For the text-containing cell, return its midpoint in [X, Y] coordinate format. 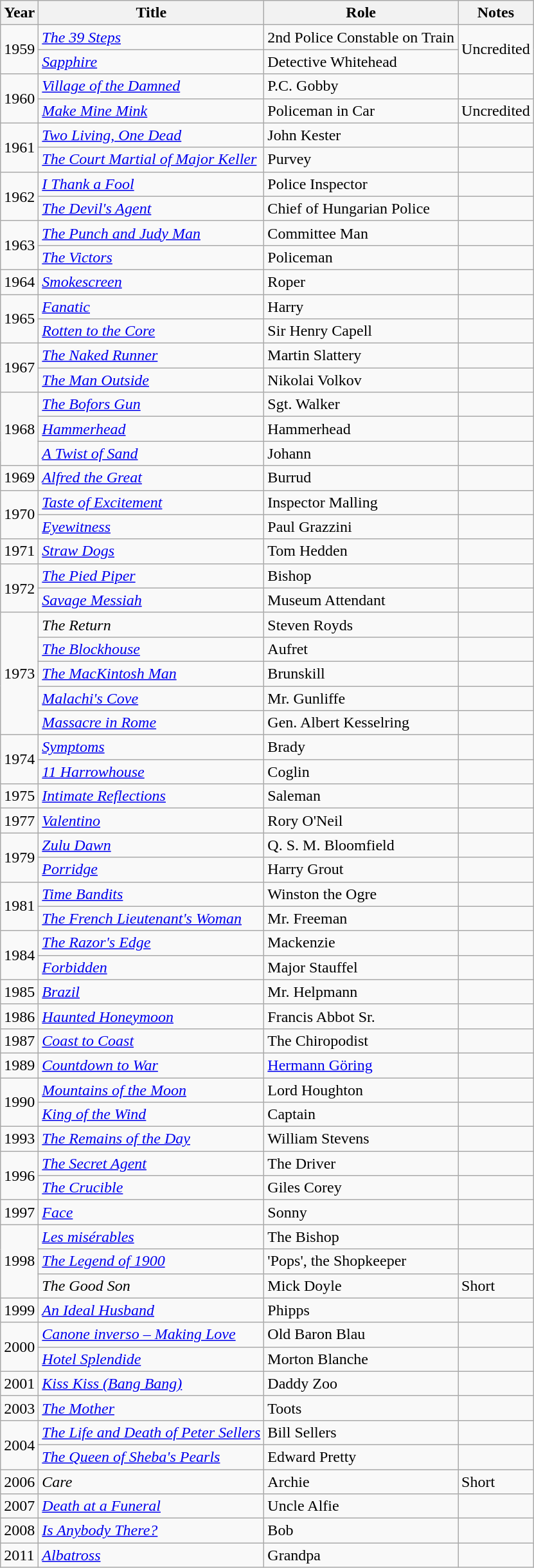
The Bofors Gun [152, 405]
2003 [19, 1408]
'Pops', the Shopkeeper [361, 1261]
1974 [19, 760]
The 39 Steps [152, 37]
1971 [19, 551]
Time Bandits [152, 894]
The Queen of Sheba's Pearls [152, 1457]
Haunted Honeymoon [152, 1016]
Smokescreen [152, 282]
The French Lieutenant's Woman [152, 918]
Mick Doyle [361, 1286]
2000 [19, 1347]
Eyewitness [152, 527]
Lord Houghton [361, 1090]
The Razor's Edge [152, 943]
Canone inverso – Making Love [152, 1335]
The Secret Agent [152, 1163]
1962 [19, 196]
Fanatic [152, 307]
Two Living, One Dead [152, 135]
1997 [19, 1212]
Archie [361, 1481]
The Return [152, 624]
Sir Henry Capell [361, 331]
Brady [361, 747]
2006 [19, 1481]
Sgt. Walker [361, 405]
Death at a Funeral [152, 1506]
1987 [19, 1041]
2007 [19, 1506]
1990 [19, 1102]
Albatross [152, 1555]
King of the Wind [152, 1115]
Purvey [361, 160]
2011 [19, 1555]
The MacKintosh Man [152, 673]
Edward Pretty [361, 1457]
Grandpa [361, 1555]
Captain [361, 1115]
Face [152, 1212]
Toots [361, 1408]
Role [361, 13]
The Court Martial of Major Keller [152, 160]
The Victors [152, 257]
1989 [19, 1065]
Harry Grout [361, 870]
John Kester [361, 135]
Major Stauffel [361, 967]
The Devil's Agent [152, 208]
Martin Slattery [361, 356]
1960 [19, 98]
Zulu Dawn [152, 845]
1999 [19, 1310]
Coast to Coast [152, 1041]
Taste of Excitement [152, 502]
1970 [19, 515]
2008 [19, 1531]
The Bishop [361, 1237]
1959 [19, 50]
The Naked Runner [152, 356]
Inspector Malling [361, 502]
Is Anybody There? [152, 1531]
11 Harrowhouse [152, 772]
The Mother [152, 1408]
The Legend of 1900 [152, 1261]
The Blockhouse [152, 649]
1975 [19, 796]
1961 [19, 147]
Aufret [361, 649]
Detective Whitehead [361, 62]
Brazil [152, 992]
1985 [19, 992]
Sonny [361, 1212]
Francis Abbot Sr. [361, 1016]
1986 [19, 1016]
Les misérables [152, 1237]
1993 [19, 1139]
The Chiropodist [361, 1041]
I Thank a Fool [152, 184]
William Stevens [361, 1139]
Porridge [152, 870]
Bill Sellers [361, 1432]
2001 [19, 1383]
Mr. Gunliffe [361, 698]
Village of the Damned [152, 86]
1977 [19, 821]
A Twist of Sand [152, 453]
Alfred the Great [152, 478]
The Man Outside [152, 380]
2004 [19, 1445]
Brunskill [361, 673]
1963 [19, 245]
Rotten to the Core [152, 331]
1996 [19, 1176]
Burrud [361, 478]
Tom Hedden [361, 551]
Symptoms [152, 747]
1964 [19, 282]
Policeman [361, 257]
Forbidden [152, 967]
Mountains of the Moon [152, 1090]
Mr. Helpmann [361, 992]
The Life and Death of Peter Sellers [152, 1432]
Winston the Ogre [361, 894]
Nikolai Volkov [361, 380]
Daddy Zoo [361, 1383]
Police Inspector [361, 184]
Q. S. M. Bloomfield [361, 845]
Valentino [152, 821]
Rory O'Neil [361, 821]
Harry [361, 307]
Chief of Hungarian Police [361, 208]
Malachi's Cove [152, 698]
Care [152, 1481]
Straw Dogs [152, 551]
Roper [361, 282]
1967 [19, 368]
The Pied Piper [152, 576]
Policeman in Car [361, 111]
The Remains of the Day [152, 1139]
1979 [19, 857]
Uncle Alfie [361, 1506]
Giles Corey [361, 1188]
Mackenzie [361, 943]
Old Baron Blau [361, 1335]
Savage Messiah [152, 600]
Notes [496, 13]
1969 [19, 478]
Steven Royds [361, 624]
Countdown to War [152, 1065]
1973 [19, 673]
Kiss Kiss (Bang Bang) [152, 1383]
Saleman [361, 796]
Hotel Splendide [152, 1359]
The Crucible [152, 1188]
Johann [361, 453]
Museum Attendant [361, 600]
Bob [361, 1531]
Committee Man [361, 233]
1984 [19, 955]
P.C. Gobby [361, 86]
1968 [19, 429]
The Good Son [152, 1286]
The Driver [361, 1163]
Bishop [361, 576]
Paul Grazzini [361, 527]
Intimate Reflections [152, 796]
1965 [19, 319]
Massacre in Rome [152, 723]
1998 [19, 1261]
1981 [19, 906]
Morton Blanche [361, 1359]
The Punch and Judy Man [152, 233]
2nd Police Constable on Train [361, 37]
1972 [19, 588]
Hermann Göring [361, 1065]
An Ideal Husband [152, 1310]
Title [152, 13]
Year [19, 13]
Gen. Albert Kesselring [361, 723]
Mr. Freeman [361, 918]
Coglin [361, 772]
Sapphire [152, 62]
Phipps [361, 1310]
Make Mine Mink [152, 111]
